Detect which cell encompasses the target text, then output its (X, Y) center coordinate. 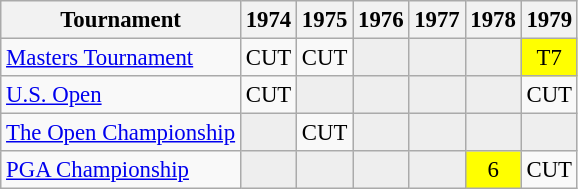
1979 (549, 20)
1978 (493, 20)
U.S. Open (121, 95)
The Open Championship (121, 133)
1974 (268, 20)
6 (493, 170)
Tournament (121, 20)
T7 (549, 58)
1977 (437, 20)
Masters Tournament (121, 58)
PGA Championship (121, 170)
1976 (381, 20)
1975 (325, 20)
